From the cell containing the given text, extract its center point as [X, Y] coordinate. 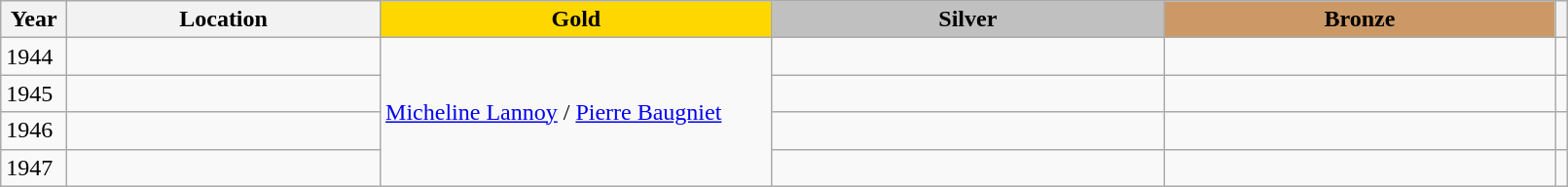
Bronze [1361, 19]
1944 [34, 56]
1945 [34, 93]
Micheline Lannoy / Pierre Baugniet [576, 112]
1946 [34, 131]
Gold [576, 19]
Location [224, 19]
Silver [967, 19]
Year [34, 19]
1947 [34, 168]
